Extract the (X, Y) coordinate from the center of the cell holding the provided text.  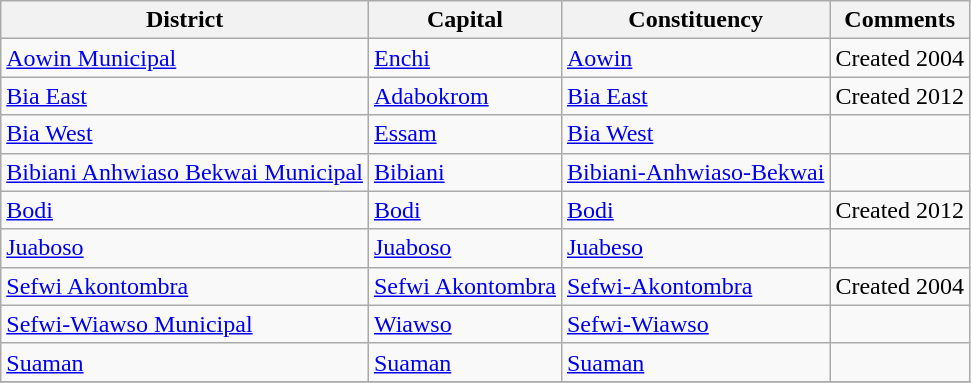
Bibiani Anhwiaso Bekwai Municipal (185, 172)
Sefwi-Akontombra (695, 286)
Wiawso (464, 324)
Constituency (695, 20)
Enchi (464, 58)
Capital (464, 20)
Bibiani-Anhwiaso-Bekwai (695, 172)
Bibiani (464, 172)
District (185, 20)
Aowin Municipal (185, 58)
Aowin (695, 58)
Juabeso (695, 248)
Sefwi-Wiawso (695, 324)
Essam (464, 134)
Comments (900, 20)
Adabokrom (464, 96)
Sefwi-Wiawso Municipal (185, 324)
